Capture the cell that displays the provided text and extract its (X, Y) central coordinate. 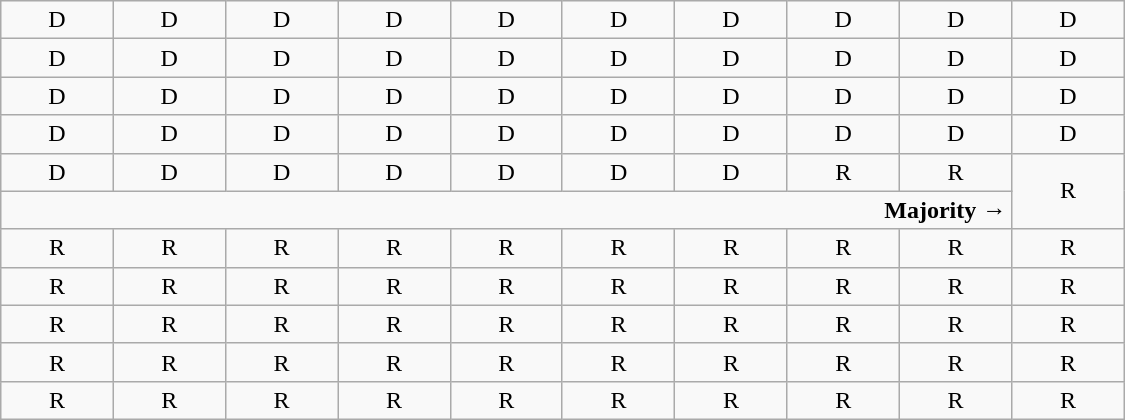
Majority → (506, 210)
